Provide the (x, y) coordinate of the cell's center where the given text is located.  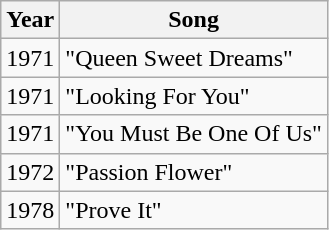
1972 (30, 172)
Song (194, 20)
"You Must Be One Of Us" (194, 134)
"Queen Sweet Dreams" (194, 58)
Year (30, 20)
"Passion Flower" (194, 172)
1978 (30, 210)
"Looking For You" (194, 96)
"Prove It" (194, 210)
